Identify which cell holds the provided text, then report its (x, y) central coordinate. 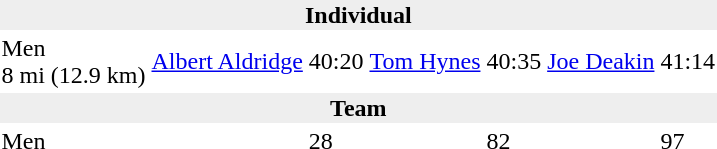
Joe Deakin (601, 62)
40:20 (336, 62)
Team (358, 108)
Albert Aldridge (227, 62)
Tom Hynes (425, 62)
40:35 (514, 62)
Men8 mi (12.9 km) (74, 62)
Individual (358, 15)
41:14 (688, 62)
